Extract the [x, y] coordinate from the center of the cell holding the provided text.  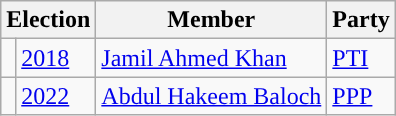
Party [361, 20]
PTI [361, 58]
Member [212, 20]
Abdul Hakeem Baloch [212, 96]
Jamil Ahmed Khan [212, 58]
2022 [56, 96]
PPP [361, 96]
Election [48, 20]
2018 [56, 58]
